Detect which cell encompasses the target text, then output its [X, Y] center coordinate. 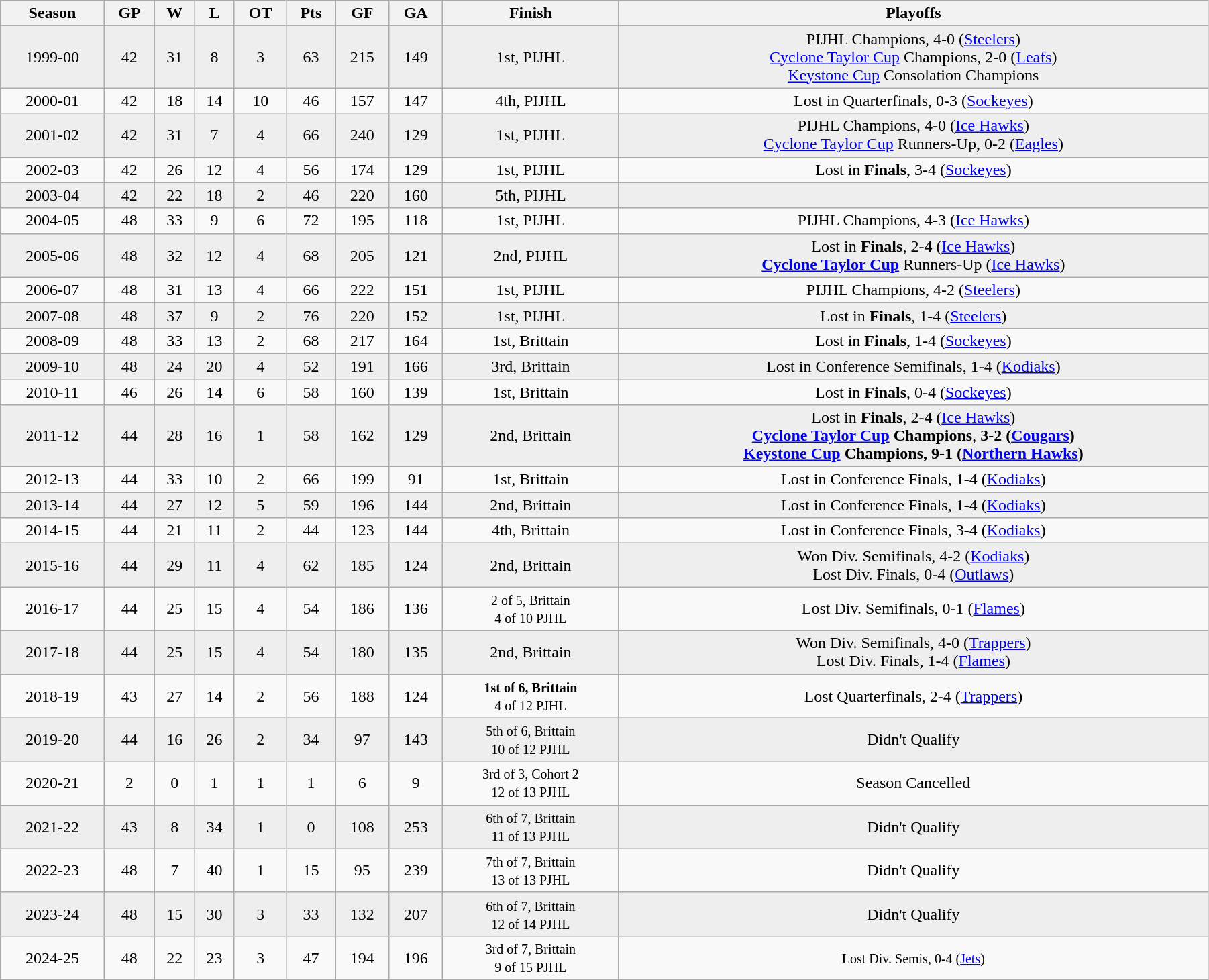
2008-09 [52, 341]
136 [416, 609]
185 [362, 565]
118 [416, 221]
63 [311, 57]
Season [52, 13]
Won Div. Semifinals, 4-2 (Kodiaks)Lost Div. Finals, 0-4 (Outlaws) [913, 565]
123 [362, 531]
PIJHL Champions, 4-3 (Ice Hawks) [913, 221]
2015-16 [52, 565]
Lost in Quarterfinals, 0-3 (Sockeyes) [913, 101]
2004-05 [52, 221]
2013-14 [52, 505]
194 [362, 958]
121 [416, 255]
2024-25 [52, 958]
5th of 6, Brittain10 of 12 PJHL [531, 739]
2023-24 [52, 914]
Season Cancelled [913, 783]
199 [362, 480]
Lost in Conference Finals, 3-4 (Kodiaks) [913, 531]
Lost in Finals, 1-4 (Sockeyes) [913, 341]
2020-21 [52, 783]
186 [362, 609]
1999-00 [52, 57]
2018-19 [52, 696]
Playoffs [913, 13]
7th of 7, Brittain13 of 13 PJHL [531, 871]
2006-07 [52, 290]
195 [362, 221]
164 [416, 341]
3rd of 3, Cohort 212 of 13 PJHL [531, 783]
Lost in Finals, 3-4 (Sockeyes) [913, 170]
1st of 6, Brittain4 of 12 PJHL [531, 696]
151 [416, 290]
2016-17 [52, 609]
108 [362, 826]
GA [416, 13]
217 [362, 341]
GP [129, 13]
32 [174, 255]
Pts [311, 13]
2019-20 [52, 739]
2009-10 [52, 366]
2nd, PIJHL [531, 255]
2001-02 [52, 135]
Won Div. Semifinals, 4-0 (Trappers)Lost Div. Finals, 1-4 (Flames) [913, 652]
OT [260, 13]
L [215, 13]
149 [416, 57]
2005-06 [52, 255]
5th, PIJHL [531, 195]
2003-04 [52, 195]
239 [416, 871]
PIJHL Champions, 4-0 (Steelers)Cyclone Taylor Cup Champions, 2-0 (Leafs)Keystone Cup Consolation Champions [913, 57]
6th of 7, Brittain11 of 13 PJHL [531, 826]
2014-15 [52, 531]
2017-18 [52, 652]
Lost Div. Semis, 0-4 (Jets) [913, 958]
40 [215, 871]
PIJHL Champions, 4-2 (Steelers) [913, 290]
152 [416, 315]
2011-12 [52, 436]
76 [311, 315]
2007-08 [52, 315]
2022-23 [52, 871]
4th, PIJHL [531, 101]
62 [311, 565]
21 [174, 531]
GF [362, 13]
180 [362, 652]
72 [311, 221]
2000-01 [52, 101]
135 [416, 652]
PIJHL Champions, 4-0 (Ice Hawks)Cyclone Taylor Cup Runners-Up, 0-2 (Eagles) [913, 135]
Lost Div. Semifinals, 0-1 (Flames) [913, 609]
29 [174, 565]
97 [362, 739]
Lost in Finals, 2-4 (Ice Hawks)Cyclone Taylor Cup Runners-Up (Ice Hawks) [913, 255]
20 [215, 366]
24 [174, 366]
2 of 5, Brittain4 of 10 PJHL [531, 609]
166 [416, 366]
Lost in Finals, 2-4 (Ice Hawks)Cyclone Taylor Cup Champions, 3-2 (Cougars)Keystone Cup Champions, 9-1 (Northern Hawks) [913, 436]
6th of 7, Brittain12 of 14 PJHL [531, 914]
59 [311, 505]
52 [311, 366]
2002-03 [52, 170]
Lost in Conference Semifinals, 1-4 (Kodiaks) [913, 366]
147 [416, 101]
174 [362, 170]
205 [362, 255]
2021-22 [52, 826]
2010-11 [52, 392]
95 [362, 871]
37 [174, 315]
143 [416, 739]
222 [362, 290]
132 [362, 914]
4th, Brittain [531, 531]
W [174, 13]
2012-13 [52, 480]
253 [416, 826]
3rd, Brittain [531, 366]
240 [362, 135]
28 [174, 436]
5 [260, 505]
23 [215, 958]
191 [362, 366]
215 [362, 57]
3rd of 7, Brittain9 of 15 PJHL [531, 958]
188 [362, 696]
91 [416, 480]
157 [362, 101]
Finish [531, 13]
207 [416, 914]
162 [362, 436]
47 [311, 958]
139 [416, 392]
Lost Quarterfinals, 2-4 (Trappers) [913, 696]
Lost in Finals, 1-4 (Steelers) [913, 315]
Lost in Finals, 0-4 (Sockeyes) [913, 392]
30 [215, 914]
